Determine the (x, y) coordinate at the center of the cell enclosing the given text.  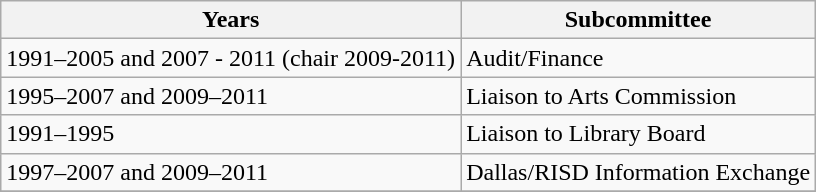
1997–2007 and 2009–2011 (231, 172)
1995–2007 and 2009–2011 (231, 96)
Years (231, 20)
Liaison to Arts Commission (638, 96)
1991–2005 and 2007 - 2011 (chair 2009-2011) (231, 58)
Dallas/RISD Information Exchange (638, 172)
Liaison to Library Board (638, 134)
1991–1995 (231, 134)
Subcommittee (638, 20)
Audit/Finance (638, 58)
